Capture the cell that displays the provided text and extract its (X, Y) central coordinate. 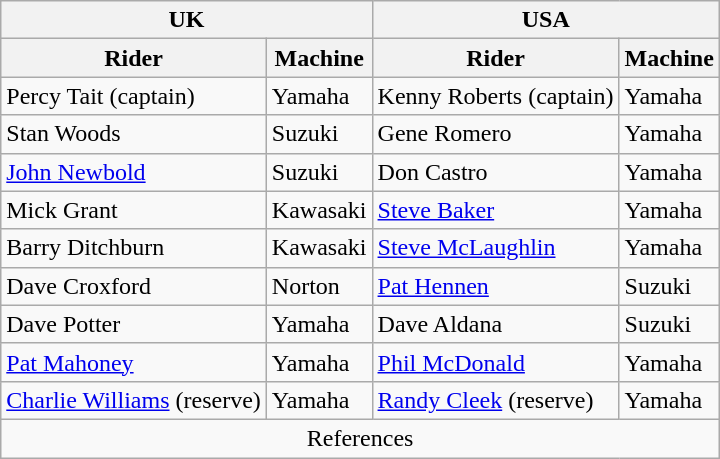
Norton (319, 286)
Gene Romero (496, 134)
Kenny Roberts (captain) (496, 96)
Percy Tait (captain) (134, 96)
Steve McLaughlin (496, 248)
John Newbold (134, 172)
Don Castro (496, 172)
Stan Woods (134, 134)
Pat Mahoney (134, 362)
UK (186, 20)
Dave Potter (134, 324)
Phil McDonald (496, 362)
Mick Grant (134, 210)
Dave Aldana (496, 324)
Dave Croxford (134, 286)
References (360, 438)
Barry Ditchburn (134, 248)
Steve Baker (496, 210)
USA (546, 20)
Charlie Williams (reserve) (134, 400)
Pat Hennen (496, 286)
Randy Cleek (reserve) (496, 400)
